Detect which cell encompasses the target text, then output its [x, y] center coordinate. 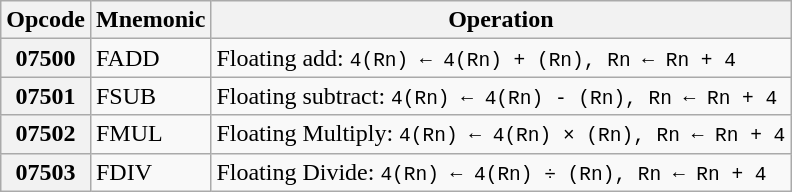
Floating add: 4(Rn) ← 4(Rn) + (Rn), Rn ← Rn + 4 [501, 58]
07501 [46, 96]
Operation [501, 20]
Floating subtract: 4(Rn) ← 4(Rn) - (Rn), Rn ← Rn + 4 [501, 96]
FSUB [150, 96]
FDIV [150, 172]
Floating Divide: 4(Rn) ← 4(Rn) ÷ (Rn), Rn ← Rn + 4 [501, 172]
FMUL [150, 134]
07503 [46, 172]
07500 [46, 58]
Opcode [46, 20]
FADD [150, 58]
07502 [46, 134]
Floating Multiply: 4(Rn) ← 4(Rn) × (Rn), Rn ← Rn + 4 [501, 134]
Mnemonic [150, 20]
